Determine the (X, Y) coordinate at the center of the cell enclosing the given text.  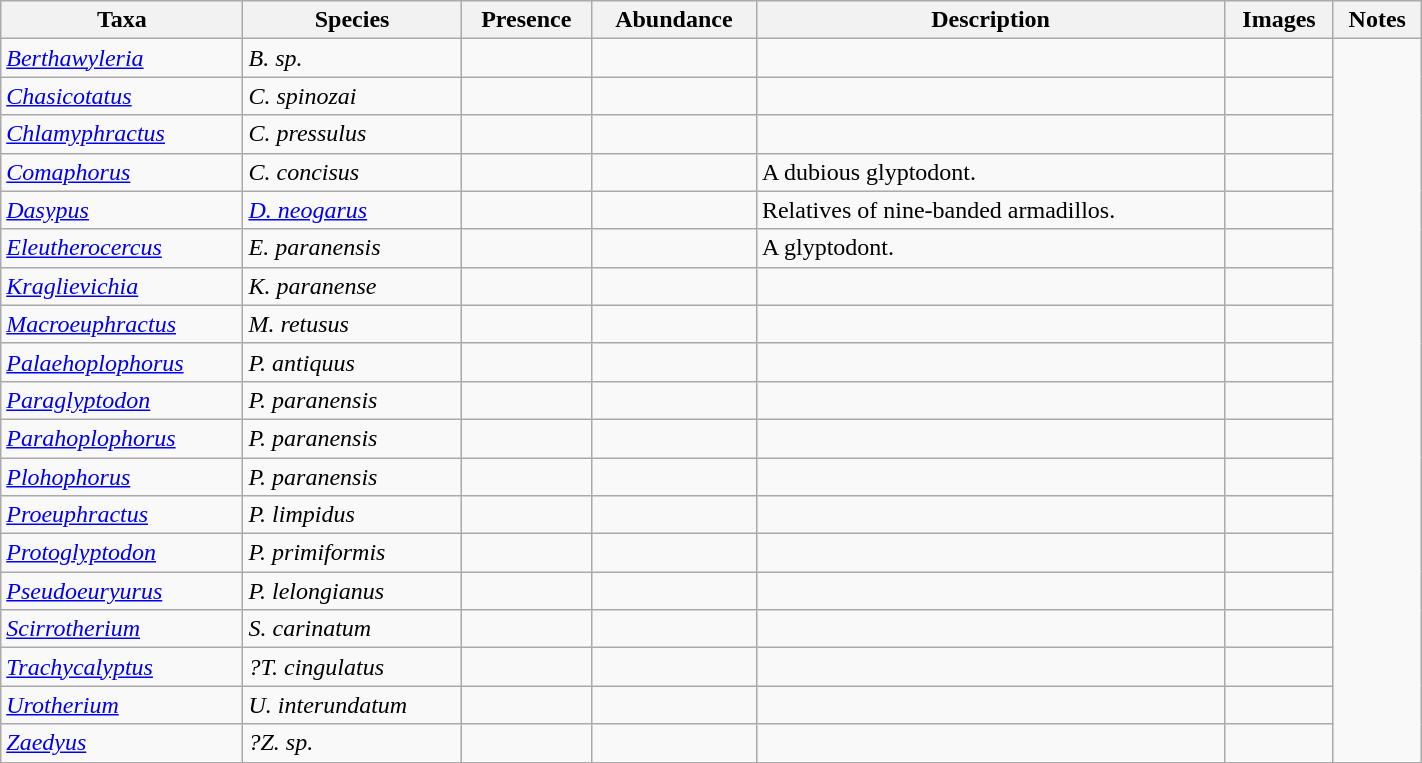
A dubious glyptodont. (990, 172)
Protoglyptodon (122, 553)
Trachycalyptus (122, 667)
Plohophorus (122, 477)
Comaphorus (122, 172)
E. paranensis (352, 248)
B. sp. (352, 58)
P. antiquus (352, 362)
Scirrotherium (122, 629)
Kraglievichia (122, 286)
Palaehoplophorus (122, 362)
C. spinozai (352, 96)
?Z. sp. (352, 743)
Notes (1377, 20)
Abundance (674, 20)
Description (990, 20)
U. interundatum (352, 705)
Presence (526, 20)
Pseudoeuryurus (122, 591)
Urotherium (122, 705)
S. carinatum (352, 629)
Eleutherocercus (122, 248)
Parahoplophorus (122, 438)
Chlamyphractus (122, 134)
K. paranense (352, 286)
Taxa (122, 20)
A glyptodont. (990, 248)
Berthawyleria (122, 58)
Chasicotatus (122, 96)
Zaedyus (122, 743)
Macroeuphractus (122, 324)
?T. cingulatus (352, 667)
M. retusus (352, 324)
P. primiformis (352, 553)
Paraglyptodon (122, 400)
C. pressulus (352, 134)
D. neogarus (352, 210)
Images (1279, 20)
Proeuphractus (122, 515)
Species (352, 20)
P. limpidus (352, 515)
Dasypus (122, 210)
P. lelongianus (352, 591)
Relatives of nine-banded armadillos. (990, 210)
C. concisus (352, 172)
